Scan for the cell matching the given text and deliver its (x, y) coordinate at center. 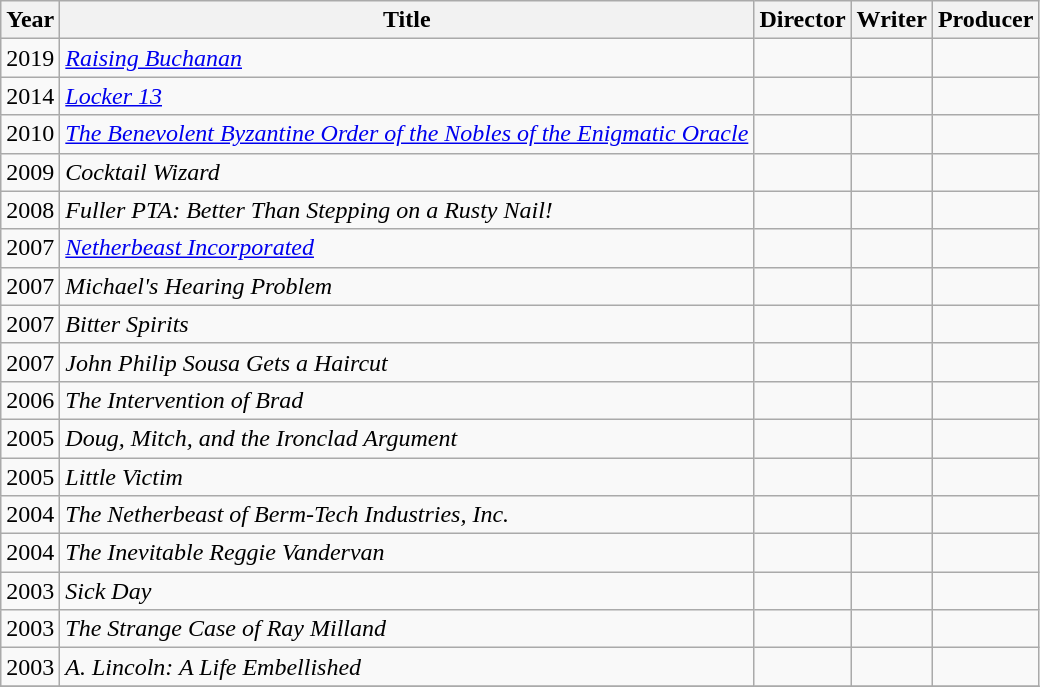
John Philip Sousa Gets a Haircut (407, 362)
2019 (30, 58)
Michael's Hearing Problem (407, 286)
Sick Day (407, 591)
The Strange Case of Ray Milland (407, 629)
Cocktail Wizard (407, 172)
A. Lincoln: A Life Embellished (407, 667)
Doug, Mitch, and the Ironclad Argument (407, 438)
The Benevolent Byzantine Order of the Nobles of the Enigmatic Oracle (407, 134)
Bitter Spirits (407, 324)
Year (30, 20)
2009 (30, 172)
2014 (30, 96)
Director (802, 20)
Little Victim (407, 477)
Raising Buchanan (407, 58)
Fuller PTA: Better Than Stepping on a Rusty Nail! (407, 210)
Netherbeast Incorporated (407, 248)
Title (407, 20)
2008 (30, 210)
The Inevitable Reggie Vandervan (407, 553)
Producer (986, 20)
The Netherbeast of Berm-Tech Industries, Inc. (407, 515)
2006 (30, 400)
Locker 13 (407, 96)
2010 (30, 134)
Writer (892, 20)
The Intervention of Brad (407, 400)
